Find where the given text appears and provide that cell's center as (x, y) coordinate. 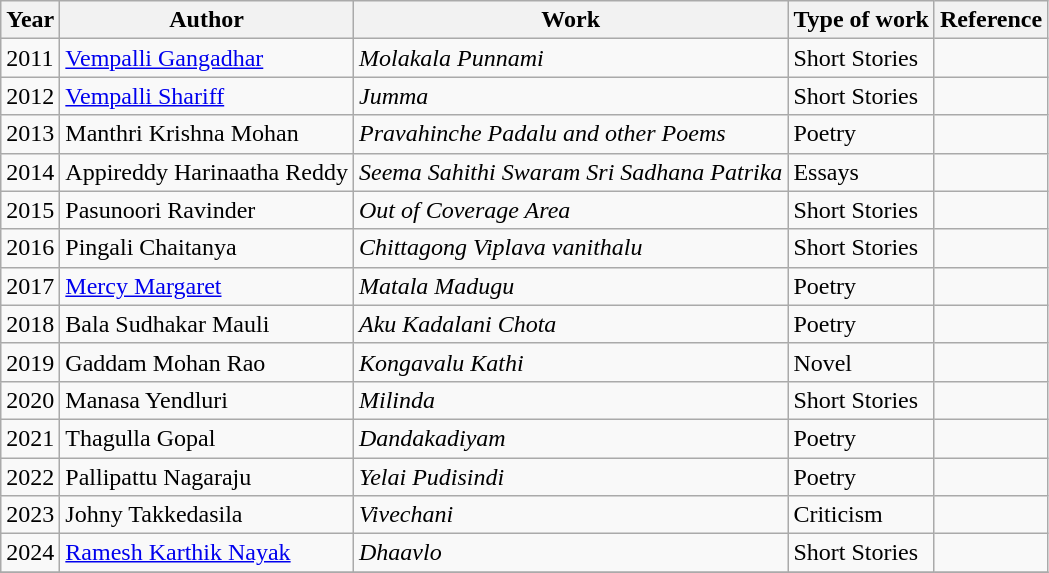
Reference (990, 20)
2016 (30, 248)
Gaddam Mohan Rao (207, 362)
Chittagong Viplava vanithalu (570, 248)
Yelai Pudisindi (570, 477)
Novel (862, 362)
Kongavalu Kathi (570, 362)
Mercy Margaret (207, 286)
2015 (30, 210)
2012 (30, 96)
Dandakadiyam (570, 438)
Thagulla Gopal (207, 438)
Matala Madugu (570, 286)
Aku Kadalani Chota (570, 324)
Author (207, 20)
Bala Sudhakar Mauli (207, 324)
Work (570, 20)
Vivechani (570, 515)
2021 (30, 438)
2018 (30, 324)
Vempalli Gangadhar (207, 58)
2013 (30, 134)
2023 (30, 515)
Dhaavlo (570, 553)
Johny Takkedasila (207, 515)
Manasa Yendluri (207, 400)
Type of work (862, 20)
Criticism (862, 515)
2020 (30, 400)
2019 (30, 362)
2017 (30, 286)
Out of Coverage Area (570, 210)
Pingali Chaitanya (207, 248)
Pravahinche Padalu and other Poems (570, 134)
Jumma (570, 96)
Seema Sahithi Swaram Sri Sadhana Patrika (570, 172)
Manthri Krishna Mohan (207, 134)
Year (30, 20)
Appireddy Harinaatha Reddy (207, 172)
Ramesh Karthik Nayak (207, 553)
Essays (862, 172)
Pasunoori Ravinder (207, 210)
2022 (30, 477)
Pallipattu Nagaraju (207, 477)
Vempalli Shariff (207, 96)
Milinda (570, 400)
2014 (30, 172)
2024 (30, 553)
2011 (30, 58)
Molakala Punnami (570, 58)
